Extract the (X, Y) coordinate from the center of the cell holding the provided text.  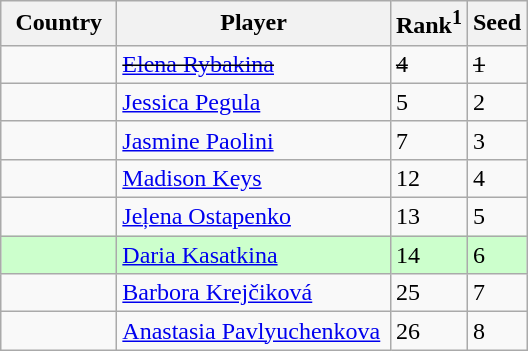
Elena Rybakina (254, 64)
1 (496, 64)
3 (496, 140)
8 (496, 331)
13 (428, 217)
Anastasia Pavlyuchenkova (254, 331)
26 (428, 331)
Madison Keys (254, 178)
Jeļena Ostapenko (254, 217)
Player (254, 24)
Jasmine Paolini (254, 140)
25 (428, 293)
Seed (496, 24)
2 (496, 102)
Jessica Pegula (254, 102)
12 (428, 178)
Rank1 (428, 24)
Country (59, 24)
6 (496, 255)
14 (428, 255)
Daria Kasatkina (254, 255)
Barbora Krejčiková (254, 293)
